Return [X, Y] of the center of cell containing provided text 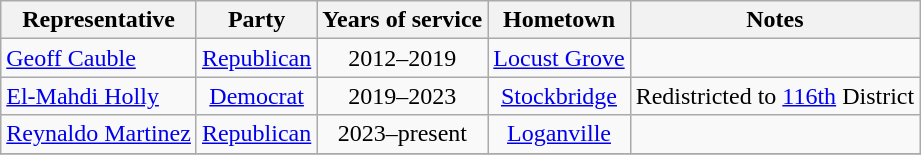
Representative [99, 20]
Party [256, 20]
Democrat [256, 96]
2023–present [402, 134]
Reynaldo Martinez [99, 134]
Redistricted to 116th District [775, 96]
Years of service [402, 20]
2012–2019 [402, 58]
Hometown [559, 20]
Loganville [559, 134]
Stockbridge [559, 96]
Locust Grove [559, 58]
Geoff Cauble [99, 58]
Notes [775, 20]
2019–2023 [402, 96]
El-Mahdi Holly [99, 96]
